Search for the cell housing the specified text and yield its (X, Y) center coordinate. 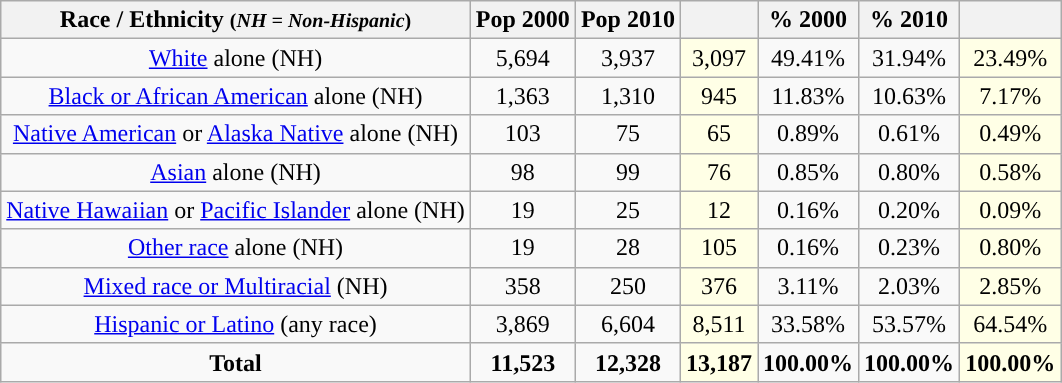
10.63% (910, 96)
Pop 2000 (522, 20)
3,869 (522, 324)
White alone (NH) (236, 58)
376 (718, 286)
28 (628, 248)
0.49% (1010, 134)
31.94% (910, 58)
250 (628, 286)
Native Hawaiian or Pacific Islander alone (NH) (236, 210)
8,511 (718, 324)
11.83% (808, 96)
3.11% (808, 286)
65 (718, 134)
0.61% (910, 134)
2.85% (1010, 286)
Black or African American alone (NH) (236, 96)
11,523 (522, 362)
0.58% (1010, 172)
0.23% (910, 248)
3,937 (628, 58)
Hispanic or Latino (any race) (236, 324)
33.58% (808, 324)
Native American or Alaska Native alone (NH) (236, 134)
358 (522, 286)
0.85% (808, 172)
Race / Ethnicity (NH = Non-Hispanic) (236, 20)
2.03% (910, 286)
49.41% (808, 58)
Pop 2010 (628, 20)
Other race alone (NH) (236, 248)
12,328 (628, 362)
23.49% (1010, 58)
Mixed race or Multiracial (NH) (236, 286)
98 (522, 172)
5,694 (522, 58)
13,187 (718, 362)
99 (628, 172)
75 (628, 134)
0.89% (808, 134)
76 (718, 172)
% 2000 (808, 20)
53.57% (910, 324)
103 (522, 134)
% 2010 (910, 20)
945 (718, 96)
64.54% (1010, 324)
6,604 (628, 324)
Total (236, 362)
7.17% (1010, 96)
0.20% (910, 210)
Asian alone (NH) (236, 172)
3,097 (718, 58)
105 (718, 248)
1,310 (628, 96)
0.09% (1010, 210)
1,363 (522, 96)
25 (628, 210)
12 (718, 210)
